Scan for the cell matching the given text and deliver its [x, y] coordinate at center. 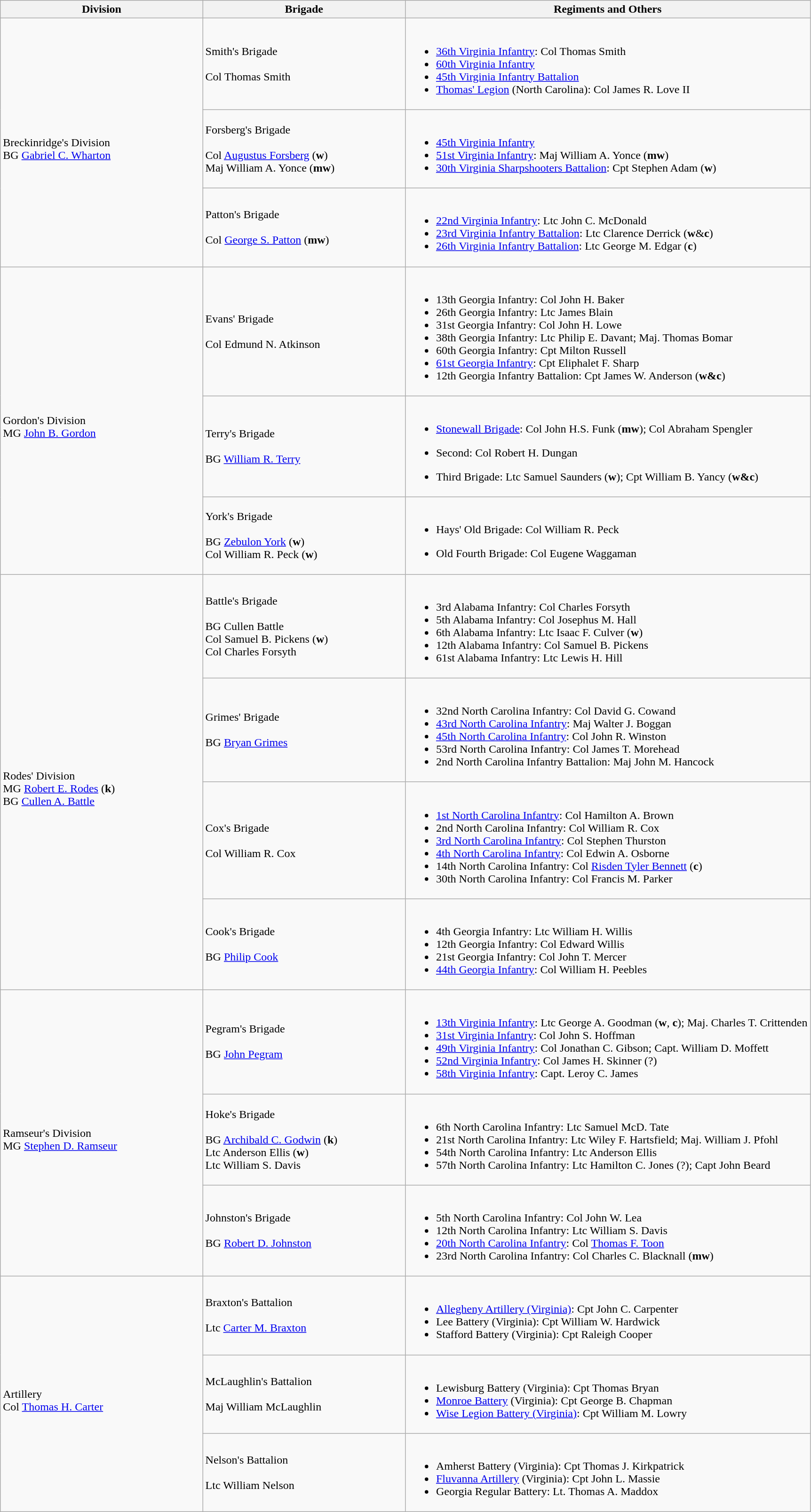
Grimes' Brigade BG Bryan Grimes [304, 730]
Braxton's Battalion Ltc Carter M. Braxton [304, 1315]
Allegheny Artillery (Virginia): Cpt John C. CarpenterLee Battery (Virginia): Cpt William W. HardwickStafford Battery (Virginia): Cpt Raleigh Cooper [608, 1315]
Regiments and Others [608, 9]
Breckinridge's Division BG Gabriel C. Wharton [102, 142]
McLaughlin's Battalion Maj William McLaughlin [304, 1394]
Rodes' Division MG Robert E. Rodes (k) BG Cullen A. Battle [102, 782]
Smith's Brigade Col Thomas Smith [304, 64]
Cox's Brigade Col William R. Cox [304, 840]
Ramseur's Division MG Stephen D. Ramseur [102, 1133]
Battle's Brigade BG Cullen Battle Col Samuel B. Pickens (w) Col Charles Forsyth [304, 626]
Terry's Brigade BG William R. Terry [304, 447]
Forsberg's Brigade Col Augustus Forsberg (w) Maj William A. Yonce (mw) [304, 149]
Division [102, 9]
Brigade [304, 9]
Hays' Old Brigade: Col William R. PeckOld Fourth Brigade: Col Eugene Waggaman [608, 535]
Pegram's Brigade BG John Pegram [304, 1042]
Gordon's Division MG John B. Gordon [102, 420]
York's Brigade BG Zebulon York (w) Col William R. Peck (w) [304, 535]
Hoke's Brigade BG Archibald C. Godwin (k) Ltc Anderson Ellis (w) Ltc William S. Davis [304, 1139]
Lewisburg Battery (Virginia): Cpt Thomas BryanMonroe Battery (Virginia): Cpt George B. ChapmanWise Legion Battery (Virginia): Cpt William M. Lowry [608, 1394]
Nelson's Battalion Ltc William Nelson [304, 1473]
Amherst Battery (Virginia): Cpt Thomas J. KirkpatrickFluvanna Artillery (Virginia): Cpt John L. MassieGeorgia Regular Battery: Lt. Thomas A. Maddox [608, 1473]
36th Virginia Infantry: Col Thomas Smith60th Virginia Infantry45th Virginia Infantry BattalionThomas' Legion (North Carolina): Col James R. Love II [608, 64]
Patton's Brigade Col George S. Patton (mw) [304, 228]
Cook's Brigade BG Philip Cook [304, 944]
45th Virginia Infantry51st Virginia Infantry: Maj William A. Yonce (mw)30th Virginia Sharpshooters Battalion: Cpt Stephen Adam (w) [608, 149]
Johnston's Brigade BG Robert D. Johnston [304, 1231]
Artillery Col Thomas H. Carter [102, 1394]
Evans' Brigade Col Edmund N. Atkinson [304, 331]
